Find where the given text appears and provide that cell's center as [X, Y] coordinate. 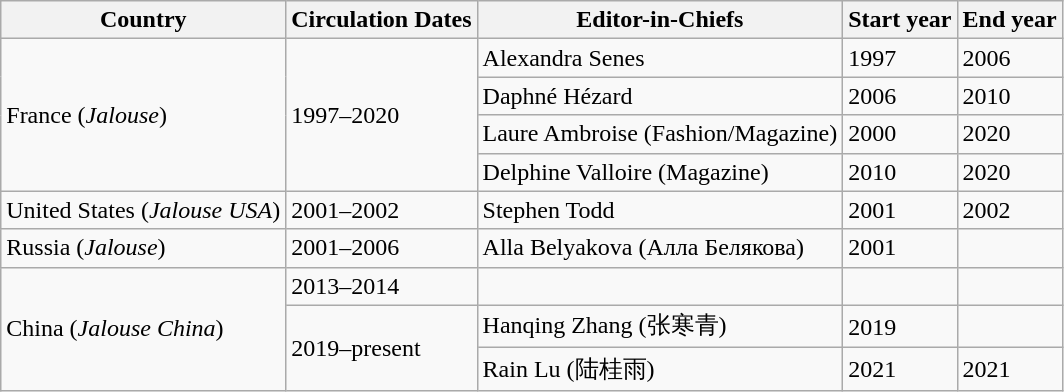
Stephen Todd [660, 210]
Alla Belyakova (Алла Белякова) [660, 248]
1997–2020 [382, 115]
2002 [1010, 210]
2001–2006 [382, 248]
Editor-in-Chiefs [660, 20]
Laure Ambroise (Fashion/Magazine) [660, 134]
Delphine Valloire (Magazine) [660, 172]
Russia (Jalouse) [144, 248]
United States (Jalouse USA) [144, 210]
2000 [900, 134]
Start year [900, 20]
2019 [900, 326]
China (Jalouse China) [144, 328]
France (Jalouse) [144, 115]
2019–present [382, 348]
2013–2014 [382, 286]
2001–2002 [382, 210]
End year [1010, 20]
Circulation Dates [382, 20]
Hanqing Zhang (张寒青) [660, 326]
1997 [900, 58]
Alexandra Senes [660, 58]
Rain Lu (陆桂雨) [660, 370]
Daphné Hézard [660, 96]
Country [144, 20]
